Output the (X, Y) coordinate of the center of the cell containing the given text.  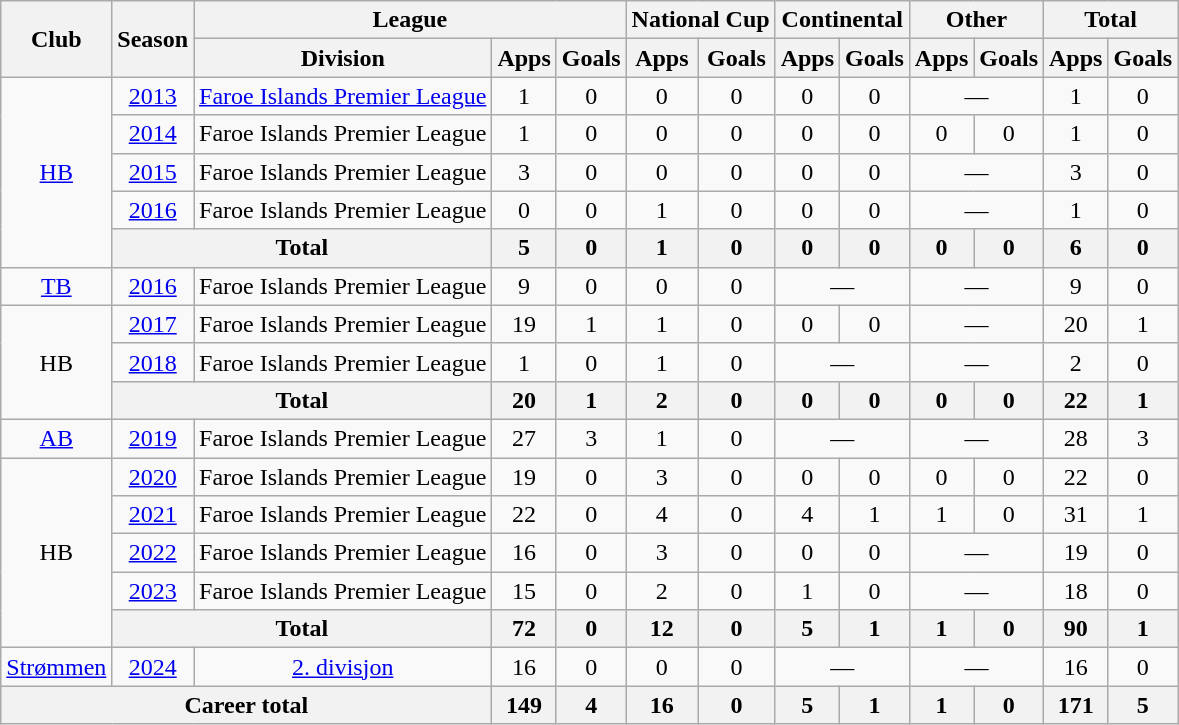
Strømmen (56, 667)
National Cup (700, 20)
Season (153, 39)
72 (524, 629)
Club (56, 39)
AB (56, 438)
Career total (246, 705)
149 (524, 705)
TB (56, 286)
2022 (153, 553)
6 (1076, 248)
27 (524, 438)
2018 (153, 362)
28 (1076, 438)
Division (343, 58)
12 (662, 629)
31 (1076, 515)
2015 (153, 172)
Other (976, 20)
League (410, 20)
Continental (842, 20)
2013 (153, 96)
2017 (153, 324)
2021 (153, 515)
2014 (153, 134)
90 (1076, 629)
171 (1076, 705)
15 (524, 591)
2. divisjon (343, 667)
2019 (153, 438)
18 (1076, 591)
2024 (153, 667)
2023 (153, 591)
2020 (153, 477)
